Capture the cell that displays the provided text and extract its [x, y] central coordinate. 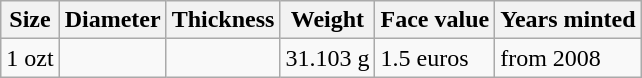
Thickness [223, 20]
31.103 g [328, 58]
Size [30, 20]
Years minted [568, 20]
Weight [328, 20]
Diameter [112, 20]
from 2008 [568, 58]
Face value [435, 20]
1 ozt [30, 58]
1.5 euros [435, 58]
